From the cell containing the given text, extract its center point as (x, y) coordinate. 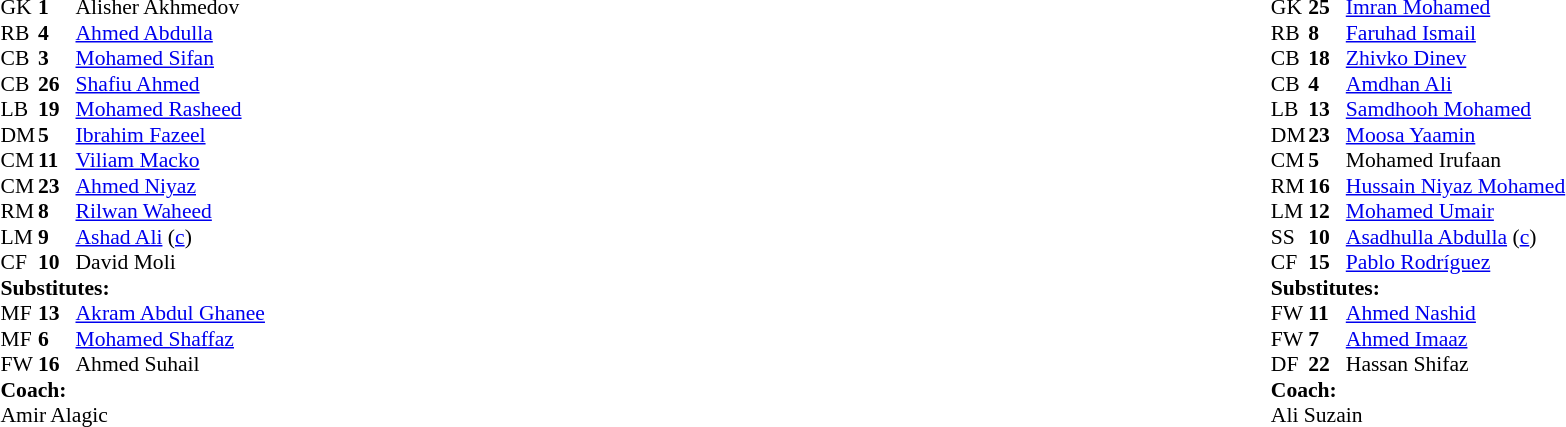
9 (57, 237)
Akram Abdul Ghanee (170, 313)
26 (57, 84)
Hussain Niyaz Mohamed (1456, 186)
7 (1327, 339)
Mohamed Shaffaz (170, 339)
19 (57, 109)
Ahmed Imaaz (1456, 339)
Mohamed Umair (1456, 211)
Shafiu Ahmed (170, 84)
15 (1327, 263)
DF (1290, 365)
Amdhan Ali (1456, 84)
Mohamed Irufaan (1456, 161)
SS (1290, 237)
Moosa Yaamin (1456, 135)
Rilwan Waheed (170, 211)
Asadhulla Abdulla (c) (1456, 237)
Ahmed Niyaz (170, 186)
Ahmed Suhail (170, 365)
Mohamed Rasheed (170, 109)
6 (57, 339)
Viliam Macko (170, 161)
22 (1327, 365)
Hassan Shifaz (1456, 365)
Pablo Rodríguez (1456, 263)
Zhivko Dinev (1456, 59)
Mohamed Sifan (170, 59)
Faruhad Ismail (1456, 33)
3 (57, 59)
Ibrahim Fazeel (170, 135)
Ahmed Abdulla (170, 33)
12 (1327, 211)
Samdhooh Mohamed (1456, 109)
Ashad Ali (c) (170, 237)
David Moli (170, 263)
18 (1327, 59)
Ahmed Nashid (1456, 313)
